Extract the [x, y] coordinate from the center of the cell holding the provided text.  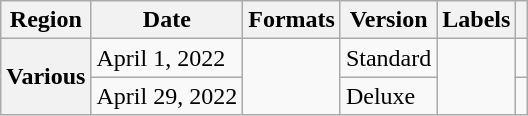
Standard [388, 58]
Version [388, 20]
Formats [292, 20]
April 29, 2022 [167, 96]
Date [167, 20]
Deluxe [388, 96]
Region [46, 20]
April 1, 2022 [167, 58]
Labels [476, 20]
Various [46, 77]
